Locate the cell with the specified text and output its (X, Y) center coordinate. 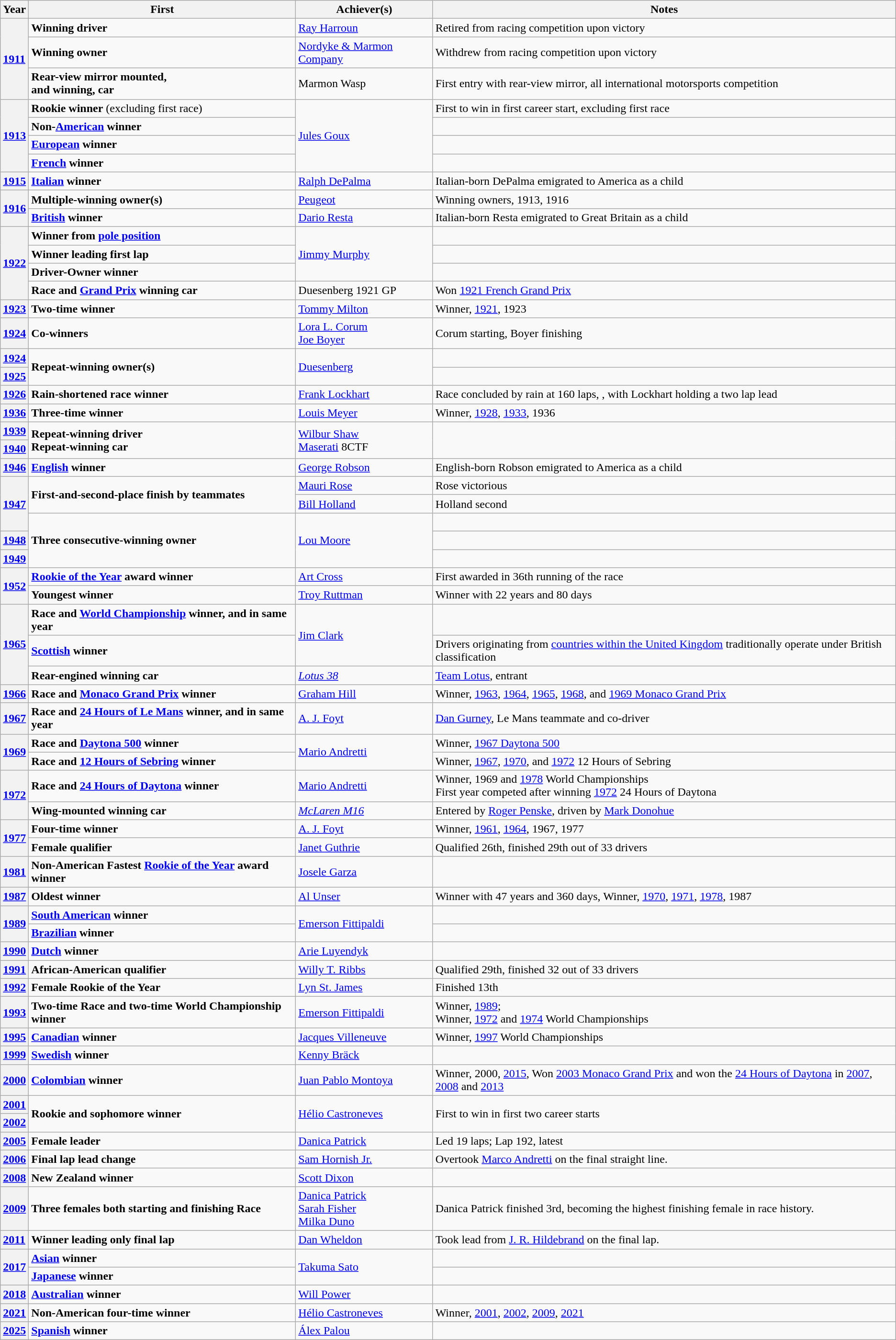
Jim Clark (364, 635)
1946 (14, 467)
Three consecutive-winning owner (162, 540)
Scott Dixon (364, 1177)
Australian winner (162, 1295)
Dan Wheldon (364, 1239)
Non-American Fastest Rookie of the Year award winner (162, 871)
Asian winner (162, 1258)
Frank Lockhart (364, 394)
1966 (14, 694)
Won 1921 French Grand Prix (664, 291)
Willy T. Ribbs (364, 969)
Two-time Race and two-time World Championship winner (162, 1012)
Year (14, 10)
1949 (14, 559)
2008 (14, 1177)
Louis Meyer (364, 413)
1952 (14, 586)
Qualified 26th, finished 29th out of 33 drivers (664, 847)
2000 (14, 1080)
Bill Holland (364, 504)
Sam Hornish Jr. (364, 1159)
Winner leading first lap (162, 254)
1916 (14, 208)
Rear-view mirror mounted,and winning, car (162, 83)
Arie Luyendyk (364, 951)
Winning owners, 1913, 1916 (664, 199)
First to win in first career start, excluding first race (664, 108)
2017 (14, 1267)
Winner, 1921, 1923 (664, 309)
English-born Robson emigrated to America as a child (664, 467)
Italian-born DePalma emigrated to America as a child (664, 181)
Winner, 1961, 1964, 1967, 1977 (664, 829)
Corum starting, Boyer finishing (664, 333)
Non-American winner (162, 126)
1987 (14, 896)
Female leader (162, 1141)
Winning driver (162, 28)
Winner, 2001, 2002, 2009, 2021 (664, 1313)
Finished 13th (664, 988)
Holland second (664, 504)
Youngest winner (162, 595)
Retired from racing competition upon victory (664, 28)
First to win in first two career starts (664, 1114)
Two-time winner (162, 309)
1922 (14, 263)
Non-American four-time winner (162, 1313)
Oldest winner (162, 896)
1990 (14, 951)
1939 (14, 431)
Peugeot (364, 199)
Tommy Milton (364, 309)
Final lap lead change (162, 1159)
Janet Guthrie (364, 847)
1936 (14, 413)
1915 (14, 181)
Lotus 38 (364, 676)
Race and Daytona 500 winner (162, 743)
French winner (162, 163)
Brazilian winner (162, 933)
Winner, 1969 and 1978 World ChampionshipsFirst year competed after winning 1972 24 Hours of Daytona (664, 786)
Race concluded by rain at 160 laps, , with Lockhart holding a two lap lead (664, 394)
2025 (14, 1331)
Rookie of the Year award winner (162, 577)
2001 (14, 1104)
Co-winners (162, 333)
Race and World Championship winner, and in same year (162, 619)
Danica Patrick (364, 1141)
First-and-second-place finish by teammates (162, 495)
Drivers originating from countries within the United Kingdom traditionally operate under British classification (664, 651)
Lora L. Corum Joe Boyer (364, 333)
Winner, 1963, 1964, 1965, 1968, and 1969 Monaco Grand Prix (664, 694)
Danica Patrick Sarah Fisher Milka Duno (364, 1208)
Race and Grand Prix winning car (162, 291)
Lyn St. James (364, 988)
Scottish winner (162, 651)
Winner, 2000, 2015, Won 2003 Monaco Grand Prix and won the 24 Hours of Daytona in 2007, 2008 and 2013 (664, 1080)
Race and 24 Hours of Le Mans winner, and in same year (162, 718)
Team Lotus, entrant (664, 676)
Italian winner (162, 181)
2018 (14, 1295)
1948 (14, 540)
Canadian winner (162, 1037)
Race and 12 Hours of Sebring winner (162, 761)
Rain-shortened race winner (162, 394)
Driver-Owner winner (162, 272)
Jacques Villeneuve (364, 1037)
Race and Monaco Grand Prix winner (162, 694)
Winner with 22 years and 80 days (664, 595)
McLaren M16 (364, 811)
Josele Garza (364, 871)
1965 (14, 644)
Withdrew from racing competition upon victory (664, 53)
1993 (14, 1012)
1940 (14, 449)
Swedish winner (162, 1055)
African-American qualifier (162, 969)
Will Power (364, 1295)
Kenny Bräck (364, 1055)
Nordyke & Marmon Company (364, 53)
Winner, 1928, 1933, 1936 (664, 413)
First entry with rear-view mirror, all international motorsports competition (664, 83)
Jimmy Murphy (364, 254)
Dutch winner (162, 951)
1995 (14, 1037)
First (162, 10)
New Zealand winner (162, 1177)
Italian-born Resta emigrated to Great Britain as a child (664, 217)
1981 (14, 871)
Four-time winner (162, 829)
2002 (14, 1123)
Female qualifier (162, 847)
Race and 24 Hours of Daytona winner (162, 786)
2021 (14, 1313)
Female Rookie of the Year (162, 988)
Graham Hill (364, 694)
Winner, 1989;Winner, 1972 and 1974 World Championships (664, 1012)
Marmon Wasp (364, 83)
Lou Moore (364, 540)
Dario Resta (364, 217)
1999 (14, 1055)
European winner (162, 145)
Al Unser (364, 896)
1989 (14, 924)
1977 (14, 838)
2006 (14, 1159)
Winner with 47 years and 360 days, Winner, 1970, 1971, 1978, 1987 (664, 896)
Took lead from J. R. Hildebrand on the final lap. (664, 1239)
Danica Patrick finished 3rd, becoming the highest finishing female in race history. (664, 1208)
1926 (14, 394)
Repeat-winning driverRepeat-winning car (162, 440)
Ralph DePalma (364, 181)
Notes (664, 10)
Spanish winner (162, 1331)
1913 (14, 135)
1967 (14, 718)
Dan Gurney, Le Mans teammate and co-driver (664, 718)
Three-time winner (162, 413)
1911 (14, 59)
Three females both starting and finishing Race (162, 1208)
2011 (14, 1239)
Takuma Sato (364, 1267)
Rear-engined winning car (162, 676)
Multiple-winning owner(s) (162, 199)
1969 (14, 752)
Japanese winner (162, 1276)
Winner, 1967 Daytona 500 (664, 743)
2005 (14, 1141)
First awarded in 36th running of the race (664, 577)
Wing-mounted winning car (162, 811)
Winning owner (162, 53)
Qualified 29th, finished 32 out of 33 drivers (664, 969)
2009 (14, 1208)
Art Cross (364, 577)
Wilbur Shaw Maserati 8CTF (364, 440)
Winner from pole position (162, 236)
George Robson (364, 467)
Achiever(s) (364, 10)
Rookie winner (excluding first race) (162, 108)
Entered by Roger Penske, driven by Mark Donohue (664, 811)
English winner (162, 467)
British winner (162, 217)
Jules Goux (364, 135)
Rookie and sophomore winner (162, 1114)
Repeat-winning owner(s) (162, 367)
1992 (14, 988)
Mauri Rose (364, 485)
Winner, 1997 World Championships (664, 1037)
Overtook Marco Andretti on the final straight line. (664, 1159)
Troy Ruttman (364, 595)
Duesenberg (364, 367)
Duesenberg 1921 GP (364, 291)
South American winner (162, 915)
Winner, 1967, 1970, and 1972 12 Hours of Sebring (664, 761)
1991 (14, 969)
Colombian winner (162, 1080)
1972 (14, 795)
1925 (14, 376)
Winner leading only final lap (162, 1239)
Led 19 laps; Lap 192, latest (664, 1141)
1947 (14, 504)
1923 (14, 309)
Juan Pablo Montoya (364, 1080)
Álex Palou (364, 1331)
Ray Harroun (364, 28)
Rose victorious (664, 485)
